Scan for the cell matching the given text and deliver its [X, Y] coordinate at center. 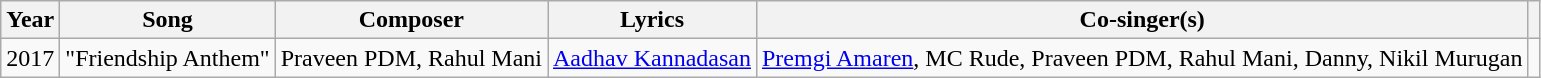
Year [30, 20]
Co-singer(s) [1142, 20]
Song [168, 20]
2017 [30, 58]
Premgi Amaren, MC Rude, Praveen PDM, Rahul Mani, Danny, Nikil Murugan [1142, 58]
"Friendship Anthem" [168, 58]
Aadhav Kannadasan [652, 58]
Praveen PDM, Rahul Mani [411, 58]
Composer [411, 20]
Lyrics [652, 20]
